Find where the given text appears and provide that cell's center as [x, y] coordinate. 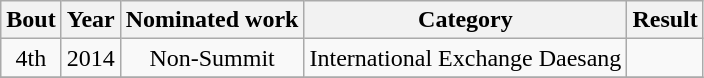
2014 [90, 58]
Non-Summit [212, 58]
Result [665, 20]
Year [90, 20]
Nominated work [212, 20]
4th [31, 58]
International Exchange Daesang [466, 58]
Category [466, 20]
Bout [31, 20]
